Provide the (x, y) coordinate of the cell's center where the given text is located.  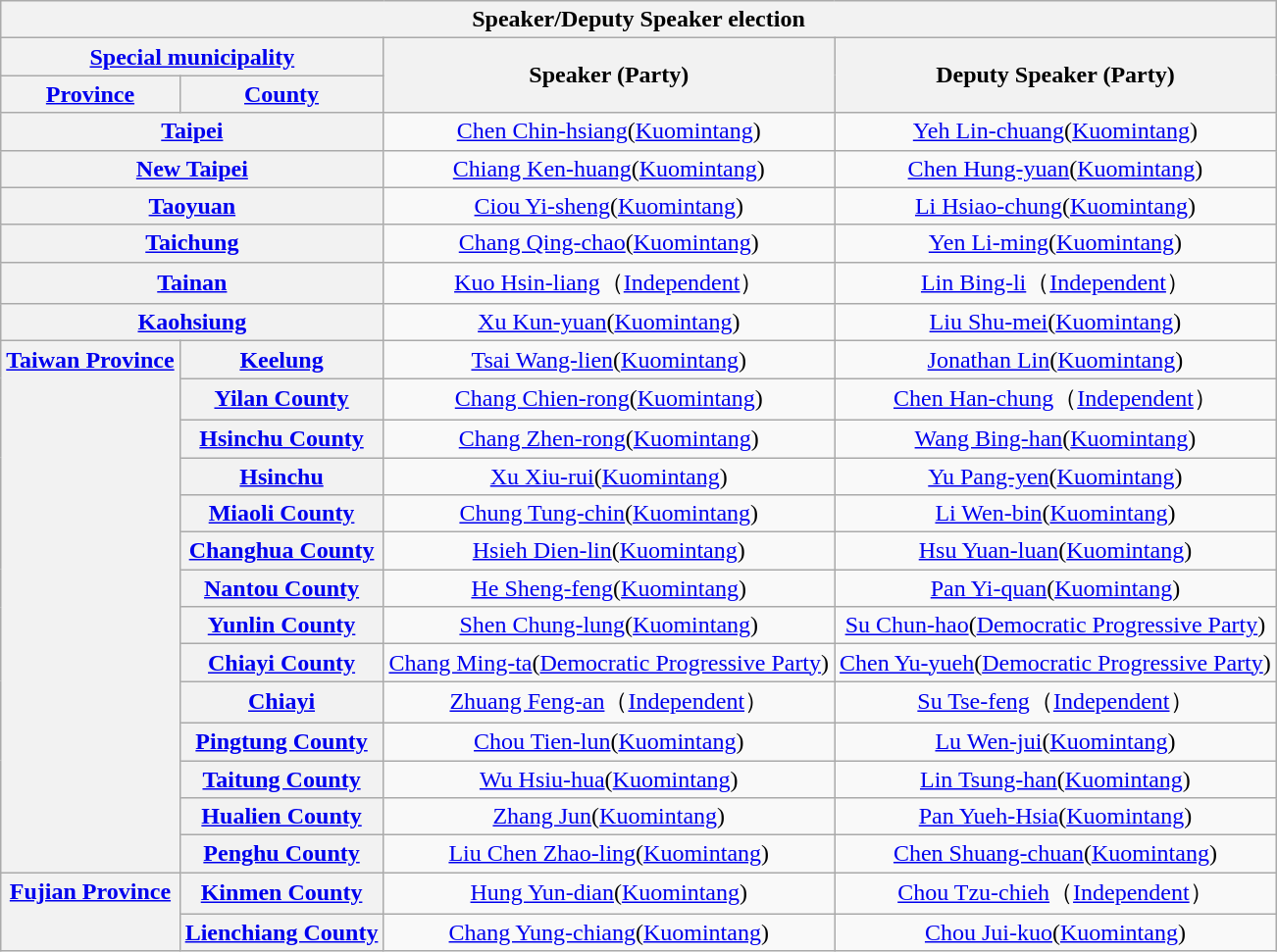
Yeh Lin-chuang(Kuomintang) (1055, 131)
Chou Jui-kuo(Kuomintang) (1055, 932)
Lin Bing-li（Independent） (1055, 282)
Shen Chung-lung(Kuomintang) (609, 626)
Taiwan Province (90, 607)
Chang Chien-rong(Kuomintang) (609, 400)
Lin Tsung-han(Kuomintang) (1055, 779)
Speaker (Party) (609, 75)
Taipei (192, 131)
Chung Tung-chin(Kuomintang) (609, 514)
Yen Li-ming(Kuomintang) (1055, 243)
Kinmen County (281, 894)
Su Tse-feng（Independent） (1055, 702)
New Taipei (192, 169)
Tsai Wang-lien(Kuomintang) (609, 360)
Hsu Yuan-luan(Kuomintang) (1055, 551)
He Sheng-feng(Kuomintang) (609, 588)
Chou Tzu-chieh（Independent） (1055, 894)
Chen Chin-hsiang(Kuomintang) (609, 131)
Hualien County (281, 817)
Chiayi (281, 702)
Chang Zhen-rong(Kuomintang) (609, 438)
Chiayi County (281, 663)
Taichung (192, 243)
Xu Kun-yuan(Kuomintang) (609, 323)
Su Chun-hao(Democratic Progressive Party) (1055, 626)
Chen Shuang-chuan(Kuomintang) (1055, 854)
Yilan County (281, 400)
Pingtung County (281, 741)
Miaoli County (281, 514)
Deputy Speaker (Party) (1055, 75)
Chen Hung-yuan(Kuomintang) (1055, 169)
Hsinchu County (281, 438)
County (281, 94)
Jonathan Lin(Kuomintang) (1055, 360)
Chang Yung-chiang(Kuomintang) (609, 932)
Chen Han-chung（Independent） (1055, 400)
Pan Yueh-Hsia(Kuomintang) (1055, 817)
Liu Chen Zhao-ling(Kuomintang) (609, 854)
Liu Shu-mei(Kuomintang) (1055, 323)
Kuo Hsin-liang（Independent） (609, 282)
Li Wen-bin(Kuomintang) (1055, 514)
Taitung County (281, 779)
Lienchiang County (281, 932)
Ciou Yi-sheng(Kuomintang) (609, 206)
Changhua County (281, 551)
Yu Pang-yen(Kuomintang) (1055, 476)
Chang Qing-chao(Kuomintang) (609, 243)
Zhang Jun(Kuomintang) (609, 817)
Pan Yi-quan(Kuomintang) (1055, 588)
Lu Wen-jui(Kuomintang) (1055, 741)
Tainan (192, 282)
Hung Yun-dian(Kuomintang) (609, 894)
Special municipality (192, 57)
Chang Ming-ta(Democratic Progressive Party) (609, 663)
Chiang Ken-huang(Kuomintang) (609, 169)
Yunlin County (281, 626)
Zhuang Feng-an（Independent） (609, 702)
Li Hsiao-chung(Kuomintang) (1055, 206)
Taoyuan (192, 206)
Chen Yu-yueh(Democratic Progressive Party) (1055, 663)
Keelung (281, 360)
Xu Xiu-rui(Kuomintang) (609, 476)
Kaohsiung (192, 323)
Wu Hsiu-hua(Kuomintang) (609, 779)
Speaker/Deputy Speaker election (639, 20)
Province (90, 94)
Hsinchu (281, 476)
Wang Bing-han(Kuomintang) (1055, 438)
Penghu County (281, 854)
Hsieh Dien-lin(Kuomintang) (609, 551)
Nantou County (281, 588)
Chou Tien-lun(Kuomintang) (609, 741)
Fujian Province (90, 912)
